Locate the cell with the specified text and output its (x, y) center coordinate. 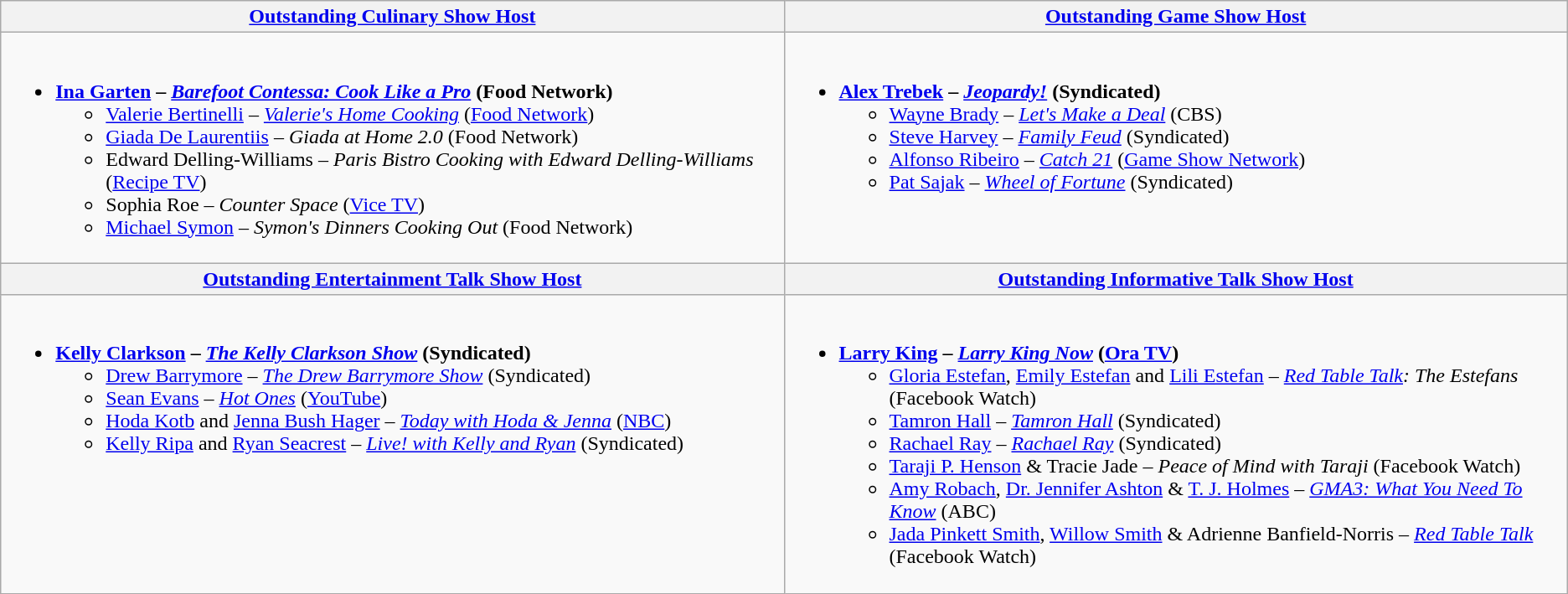
Outstanding Game Show Host (1176, 17)
Outstanding Entertainment Talk Show Host (392, 279)
Outstanding Culinary Show Host (392, 17)
Outstanding Informative Talk Show Host (1176, 279)
